Determine the (x, y) coordinate at the center of the cell enclosing the given text.  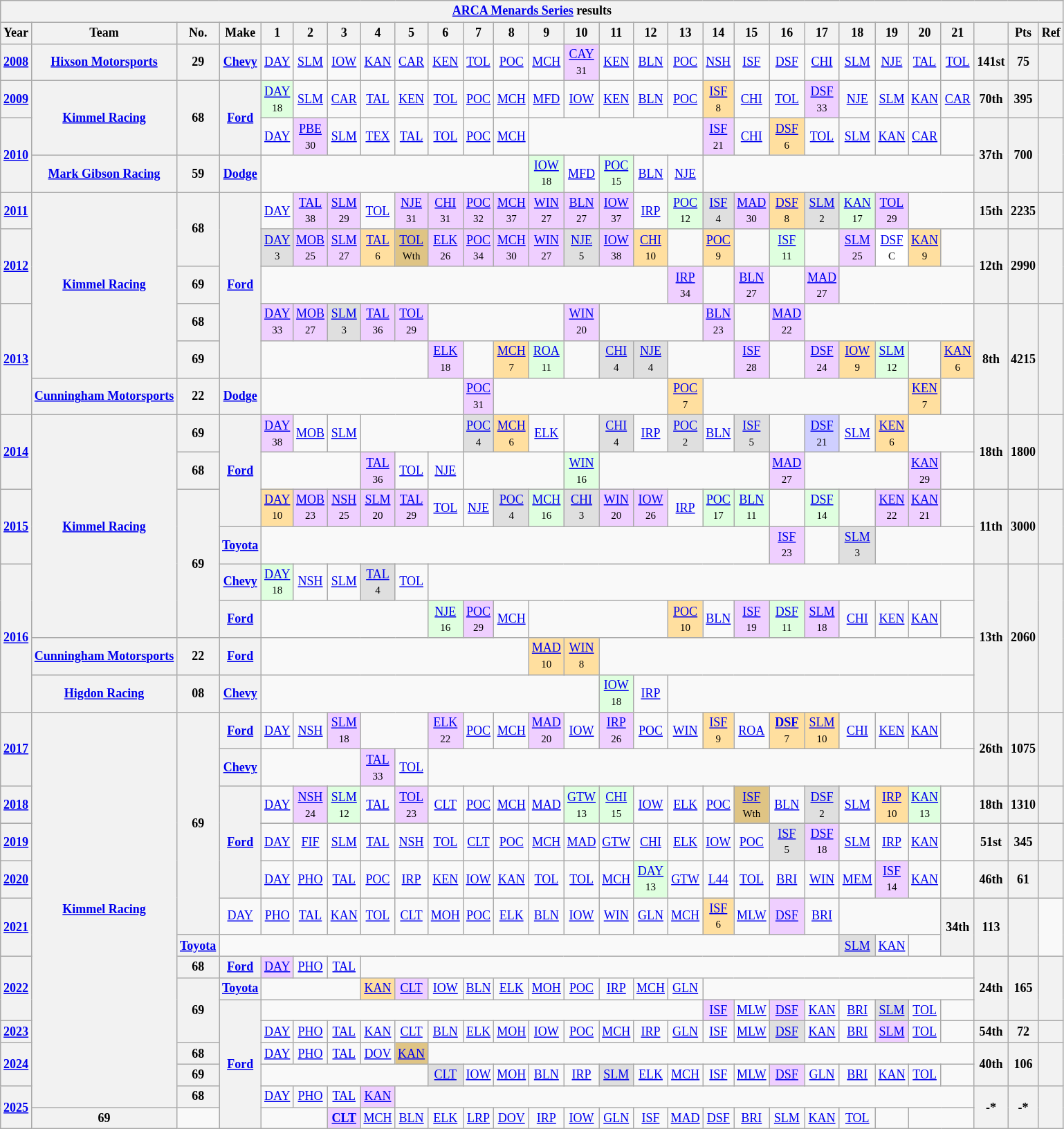
2012 (17, 266)
14 (718, 33)
MCH6 (512, 434)
10 (581, 33)
15 (751, 33)
IOW26 (651, 508)
11th (991, 526)
ROA (751, 731)
2021 (17, 927)
2024 (17, 1064)
2015 (17, 526)
NJE31 (412, 211)
POC17 (718, 508)
12 (651, 33)
11 (616, 33)
KAN9 (925, 248)
75 (1024, 62)
MCH37 (512, 211)
ISF6 (718, 917)
4 (378, 33)
KAN17 (857, 211)
L44 (718, 879)
DSF8 (787, 211)
KAN6 (957, 359)
POC12 (685, 211)
DAY33 (277, 322)
13th (991, 638)
ISF9 (718, 731)
165 (1024, 989)
NJE16 (446, 619)
345 (1024, 842)
NSH24 (311, 805)
2022 (17, 989)
SLM20 (378, 508)
7 (479, 33)
37th (991, 155)
ROA11 (547, 359)
TOL23 (412, 805)
DSF14 (822, 508)
TAL38 (311, 211)
2 (311, 33)
3 (344, 33)
DAY10 (277, 508)
2019 (17, 842)
Pts (1024, 33)
Year (17, 33)
CHI31 (446, 211)
DSF6 (787, 136)
2023 (17, 1032)
700 (1024, 155)
51st (991, 842)
TEX (378, 136)
POC34 (479, 248)
MCH16 (547, 508)
20 (925, 33)
3000 (1024, 526)
8th (991, 360)
SLM25 (857, 248)
GTW13 (581, 805)
WIN16 (581, 470)
72 (1024, 1032)
CAY31 (581, 62)
DSF7 (787, 731)
DSF2 (822, 805)
ISF11 (787, 248)
ISF4 (718, 211)
KAN21 (925, 508)
Make (241, 33)
2009 (17, 100)
24th (991, 989)
2016 (17, 638)
WIN8 (581, 657)
KEN6 (892, 434)
POC15 (616, 174)
SLM2 (822, 211)
ISF8 (718, 100)
SLM27 (344, 248)
21 (957, 33)
2017 (17, 749)
395 (1024, 100)
106 (1024, 1064)
ARCA Menards Series results (532, 11)
5 (412, 33)
No. (198, 33)
8 (512, 33)
DSFC (892, 248)
DAY13 (651, 879)
1 (277, 33)
MOB23 (311, 508)
SLM10 (822, 731)
17 (822, 33)
POC29 (479, 619)
POC7 (685, 396)
MAD20 (547, 731)
MCH7 (512, 359)
15th (991, 211)
2235 (1024, 211)
2014 (17, 452)
08 (198, 694)
4215 (1024, 360)
MOB (311, 434)
DAY3 (277, 248)
DSF24 (822, 359)
DSF11 (787, 619)
ISF23 (787, 545)
SLM29 (344, 211)
1800 (1024, 452)
TAL4 (378, 582)
ISF14 (892, 879)
TAL33 (378, 768)
18 (857, 33)
IOW37 (616, 211)
IOW9 (857, 359)
MCH30 (512, 248)
POC2 (685, 434)
Ref (1051, 33)
12th (991, 266)
Mark Gibson Racing (104, 174)
141st (991, 62)
61 (1024, 879)
2020 (17, 879)
CHI15 (616, 805)
CHI3 (581, 508)
CHI10 (651, 248)
2990 (1024, 266)
POC31 (479, 396)
DSF21 (822, 434)
IRP26 (616, 731)
MEM (857, 879)
KAN13 (925, 805)
2013 (17, 360)
2025 (17, 1107)
ISF19 (751, 619)
PBE30 (311, 136)
ISFWth (751, 805)
KEN7 (925, 396)
2060 (1024, 638)
34th (957, 927)
DAY38 (277, 434)
ISF28 (751, 359)
6 (446, 33)
LRP (479, 1118)
TAL6 (378, 248)
DSF33 (822, 100)
MAD22 (787, 322)
ISF21 (718, 136)
Higdon Racing (104, 694)
2008 (17, 62)
ELK18 (446, 359)
MAD10 (547, 657)
70th (991, 100)
POC10 (685, 619)
FIF (311, 842)
13 (685, 33)
59 (198, 174)
ELK26 (446, 248)
19 (892, 33)
2018 (17, 805)
1075 (1024, 749)
1310 (1024, 805)
113 (991, 927)
NJE5 (581, 248)
9 (547, 33)
ELK22 (446, 731)
MOB27 (311, 322)
KEN22 (892, 508)
2010 (17, 155)
2011 (17, 211)
MOB25 (311, 248)
NSH25 (344, 508)
26th (991, 749)
NJE4 (651, 359)
40th (991, 1064)
16 (787, 33)
54th (991, 1032)
Team (104, 33)
DSF18 (822, 842)
IOW38 (616, 248)
TOLWth (412, 248)
POC32 (479, 211)
TAL29 (412, 508)
POC9 (718, 248)
MAD30 (751, 211)
KAN29 (925, 470)
29 (198, 62)
BLN23 (718, 322)
Hixson Motorsports (104, 62)
IRP10 (892, 805)
BLN11 (751, 508)
46th (991, 879)
IRP34 (685, 285)
